Identify which cell holds the provided text, then report its (x, y) central coordinate. 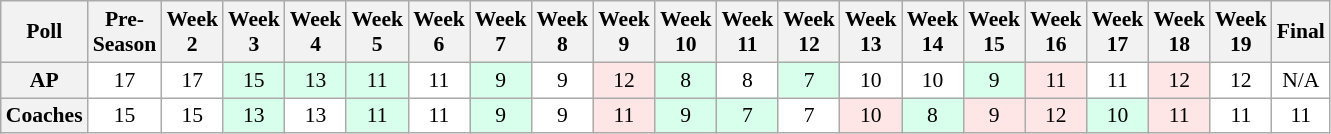
Week11 (748, 32)
Week6 (439, 32)
Week2 (192, 32)
Week9 (624, 32)
Coaches (44, 116)
AP (44, 80)
Week17 (1118, 32)
Week8 (562, 32)
Week19 (1241, 32)
Week18 (1179, 32)
Final (1301, 32)
Poll (44, 32)
Week7 (501, 32)
Week3 (254, 32)
Week15 (994, 32)
Pre-Season (125, 32)
Week16 (1056, 32)
Week4 (316, 32)
N/A (1301, 80)
Week12 (809, 32)
Week13 (871, 32)
Week10 (686, 32)
Week14 (933, 32)
Week5 (377, 32)
